From the cell containing the given text, extract its center point as (x, y) coordinate. 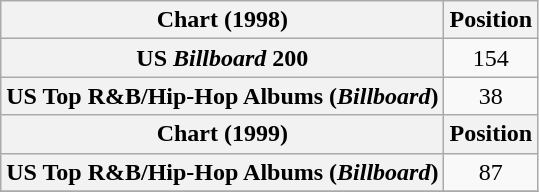
US Billboard 200 (222, 58)
38 (491, 96)
154 (491, 58)
87 (491, 172)
Chart (1999) (222, 134)
Chart (1998) (222, 20)
